Scan for the cell matching the given text and deliver its [X, Y] coordinate at center. 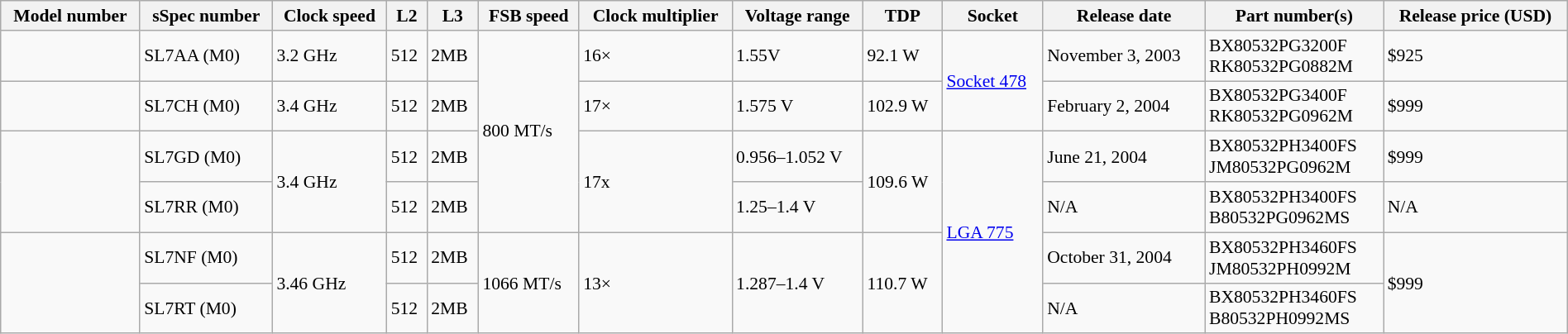
109.6 W [902, 182]
110.7 W [902, 283]
BX80532PG3400FRK80532PG0962M [1294, 106]
SL7NF (M0) [206, 258]
October 31, 2004 [1124, 258]
LGA 775 [992, 232]
Release date [1124, 16]
3.2 GHz [329, 56]
Voltage range [797, 16]
SL7RT (M0) [206, 308]
1.25–1.4 V [797, 207]
SL7RR (M0) [206, 207]
SL7AA (M0) [206, 56]
TDP [902, 16]
SL7CH (M0) [206, 106]
1066 MT/s [528, 283]
0.956–1.052 V [797, 157]
92.1 W [902, 56]
Socket 478 [992, 81]
16× [655, 56]
1.55V [797, 56]
Model number [70, 16]
June 21, 2004 [1124, 157]
BX80532PH3400FSB80532PG0962MS [1294, 207]
BX80532PH3460FSJM80532PH0992M [1294, 258]
102.9 W [902, 106]
13× [655, 283]
FSB speed [528, 16]
L3 [452, 16]
Socket [992, 16]
800 MT/s [528, 131]
Clock multiplier [655, 16]
SL7GD (M0) [206, 157]
Clock speed [329, 16]
3.46 GHz [329, 283]
1.287–1.4 V [797, 283]
Part number(s) [1294, 16]
BX80532PG3200FRK80532PG0882M [1294, 56]
1.575 V [797, 106]
November 3, 2003 [1124, 56]
Release price (USD) [1475, 16]
BX80532PH3400FSJM80532PG0962M [1294, 157]
BX80532PH3460FSB80532PH0992MS [1294, 308]
$925 [1475, 56]
L2 [407, 16]
February 2, 2004 [1124, 106]
17× [655, 106]
17x [655, 182]
sSpec number [206, 16]
